For the text-containing cell, return its midpoint in [x, y] coordinate format. 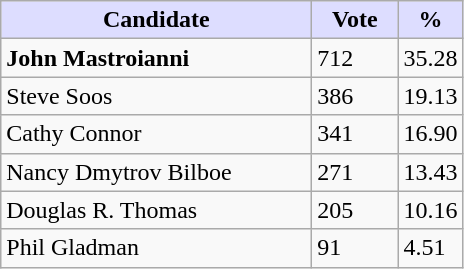
16.90 [430, 134]
386 [355, 96]
Douglas R. Thomas [156, 210]
Candidate [156, 20]
Steve Soos [156, 96]
Cathy Connor [156, 134]
Vote [355, 20]
341 [355, 134]
% [430, 20]
John Mastroianni [156, 58]
205 [355, 210]
712 [355, 58]
13.43 [430, 172]
19.13 [430, 96]
91 [355, 248]
Nancy Dmytrov Bilboe [156, 172]
271 [355, 172]
35.28 [430, 58]
4.51 [430, 248]
Phil Gladman [156, 248]
10.16 [430, 210]
